Detect which cell encompasses the target text, then output its [X, Y] center coordinate. 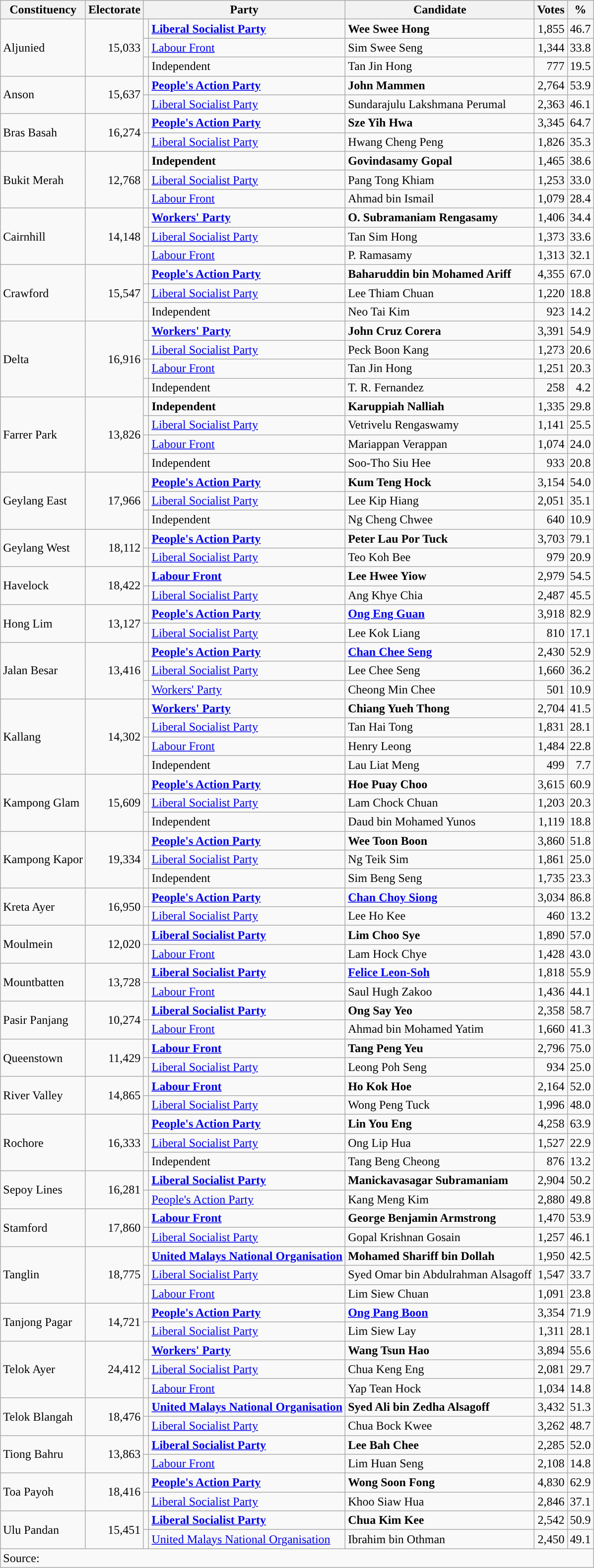
52.9 [581, 652]
Syed Ali bin Zedha Alsagoff [440, 1407]
1,091 [551, 1294]
4,355 [551, 274]
28.4 [581, 198]
62.9 [581, 1483]
979 [551, 558]
Kampong Glam [43, 803]
Kreta Ayer [43, 907]
1,996 [551, 1105]
16,333 [114, 1142]
16,281 [114, 1190]
49.1 [581, 1539]
Chiang Yueh Thong [440, 708]
3,894 [551, 1350]
Bukit Merah [43, 180]
54.9 [581, 331]
1,220 [551, 293]
Hong Lim [43, 624]
63.9 [581, 1124]
50.9 [581, 1520]
75.0 [581, 1048]
14,721 [114, 1322]
Peter Lau Por Tuck [440, 538]
46.7 [581, 29]
Lim Siew Lay [440, 1331]
Lee Kok Liang [440, 633]
1,890 [551, 935]
2,358 [551, 1010]
1,406 [551, 217]
Govindasamy Gopal [440, 161]
41.5 [581, 708]
Delta [43, 359]
54.5 [581, 576]
29.7 [581, 1369]
Mohamed Shariff bin Dollah [440, 1256]
Ong Pang Boon [440, 1313]
Syed Omar bin Abdulrahman Alsagoff [440, 1275]
1,119 [551, 821]
42.5 [581, 1256]
2,450 [551, 1539]
3,345 [551, 123]
1,436 [551, 992]
4,258 [551, 1124]
Tan Hai Tong [440, 727]
Henry Leong [440, 746]
Kum Teng Hock [440, 482]
1,313 [551, 255]
Moulmein [43, 944]
Lee Chee Seng [440, 671]
86.8 [581, 897]
2,796 [551, 1048]
Lee Kip Hiang [440, 501]
2,764 [551, 85]
54.0 [581, 482]
Jalan Besar [43, 671]
15,033 [114, 48]
14,865 [114, 1095]
1,251 [551, 369]
23.8 [581, 1294]
O. Subramaniam Rengasamy [440, 217]
2,430 [551, 652]
Ong Eng Guan [440, 614]
51.8 [581, 841]
Pang Tong Khiam [440, 180]
Wong Peng Tuck [440, 1105]
1,257 [551, 1237]
Crawford [43, 293]
Lin You Eng [440, 1124]
Queenstown [43, 1058]
1,831 [551, 727]
Khoo Siaw Hua [440, 1502]
33.6 [581, 237]
934 [551, 1067]
Gopal Krishnan Gosain [440, 1237]
19.5 [581, 66]
Geylang West [43, 548]
Aljunied [43, 48]
Daud bin Mohamed Yunos [440, 821]
35.1 [581, 501]
36.2 [581, 671]
Ahmad bin Mohamed Yatim [440, 1029]
38.6 [581, 161]
Votes [551, 10]
3,860 [551, 841]
John Cruz Corera [440, 331]
1,428 [551, 954]
1,203 [551, 803]
20.6 [581, 350]
% [581, 10]
Peck Boon Kang [440, 350]
Lau Liat Meng [440, 765]
Tang Peng Yeu [440, 1048]
25.5 [581, 425]
1,079 [551, 198]
4.2 [581, 387]
Karuppiah Nalliah [440, 406]
1,855 [551, 29]
1,547 [551, 1275]
Lee Ho Kee [440, 916]
48.7 [581, 1426]
1,950 [551, 1256]
Sepoy Lines [43, 1190]
3,615 [551, 784]
3,262 [551, 1426]
Teo Koh Bee [440, 558]
876 [551, 1162]
17,860 [114, 1228]
Wee Toon Boon [440, 841]
35.3 [581, 142]
Source: [297, 1558]
1,034 [551, 1388]
Telok Blangah [43, 1416]
Soo-Tho Siu Hee [440, 463]
58.7 [581, 1010]
14.2 [581, 312]
Telok Ayer [43, 1369]
79.1 [581, 538]
1,335 [551, 406]
Chan Choy Siong [440, 897]
2,979 [551, 576]
Lee Bah Chee [440, 1445]
Kang Meng Kim [440, 1199]
Saul Hugh Zakoo [440, 992]
Chua Kim Kee [440, 1520]
49.8 [581, 1199]
Hwang Cheng Peng [440, 142]
810 [551, 633]
16,274 [114, 132]
3,354 [551, 1313]
15,547 [114, 293]
24,412 [114, 1369]
Chan Chee Seng [440, 652]
13,826 [114, 435]
2,704 [551, 708]
3,432 [551, 1407]
1,818 [551, 973]
Ong Say Yeo [440, 1010]
Party [244, 10]
Lim Siew Chuan [440, 1294]
1,465 [551, 161]
22.9 [581, 1142]
7.7 [581, 765]
1,344 [551, 48]
Baharuddin bin Mohamed Ariff [440, 274]
2,487 [551, 595]
15,609 [114, 803]
Sze Yih Hwa [440, 123]
Wong Soon Fong [440, 1483]
41.3 [581, 1029]
Tang Beng Cheong [440, 1162]
23.3 [581, 878]
Candidate [440, 10]
1,141 [551, 425]
Leong Poh Seng [440, 1067]
Tanglin [43, 1275]
Lim Choo Sye [440, 935]
Pasir Panjang [43, 1020]
45.5 [581, 595]
17,966 [114, 501]
82.9 [581, 614]
33.0 [581, 180]
57.0 [581, 935]
1,527 [551, 1142]
55.9 [581, 973]
1,470 [551, 1218]
2,542 [551, 1520]
24.0 [581, 444]
T. R. Fernandez [440, 387]
Stamford [43, 1228]
55.6 [581, 1350]
3,703 [551, 538]
1,735 [551, 878]
13,863 [114, 1454]
13,127 [114, 624]
Lee Thiam Chuan [440, 293]
Havelock [43, 586]
18,422 [114, 586]
Neo Tai Kim [440, 312]
Felice Leon-Soh [440, 973]
18,775 [114, 1275]
1,074 [551, 444]
Chua Bock Kwee [440, 1426]
10,274 [114, 1020]
Ahmad bin Ismail [440, 198]
Geylang East [43, 501]
48.0 [581, 1105]
1,311 [551, 1331]
777 [551, 66]
Tan Sim Hong [440, 237]
18,476 [114, 1416]
16,950 [114, 907]
2,051 [551, 501]
2,880 [551, 1199]
Cheong Min Chee [440, 690]
Yap Tean Hock [440, 1388]
71.9 [581, 1313]
Tiong Bahru [43, 1454]
51.3 [581, 1407]
50.2 [581, 1181]
1,253 [551, 180]
Cairnhill [43, 236]
Sim Beng Seng [440, 878]
Ong Lip Hua [440, 1142]
13,416 [114, 671]
Manickavasagar Subramaniam [440, 1181]
River Valley [43, 1095]
Sim Swee Seng [440, 48]
Lee Hwee Yiow [440, 576]
2,363 [551, 104]
17.1 [581, 633]
499 [551, 765]
33.8 [581, 48]
1,826 [551, 142]
22.8 [581, 746]
258 [551, 387]
1,373 [551, 237]
20.9 [581, 558]
2,108 [551, 1464]
Lim Huan Seng [440, 1464]
923 [551, 312]
Hoe Puay Choo [440, 784]
33.7 [581, 1275]
64.7 [581, 123]
4,830 [551, 1483]
Electorate [114, 10]
13,728 [114, 982]
20.8 [581, 463]
29.8 [581, 406]
Lam Hock Chye [440, 954]
18,416 [114, 1492]
43.0 [581, 954]
15,637 [114, 95]
1,273 [551, 350]
John Mammen [440, 85]
2,846 [551, 1502]
19,334 [114, 860]
1,484 [551, 746]
Ang Khye Chia [440, 595]
2,904 [551, 1181]
Tanjong Pagar [43, 1322]
Farrer Park [43, 435]
Bras Basah [43, 132]
2,081 [551, 1369]
3,154 [551, 482]
933 [551, 463]
Ho Kok Hoe [440, 1086]
Wang Tsun Hao [440, 1350]
Kallang [43, 737]
Ulu Pandan [43, 1530]
18,112 [114, 548]
640 [551, 519]
Chua Keng Eng [440, 1369]
15,451 [114, 1530]
11,429 [114, 1058]
37.1 [581, 1502]
60.9 [581, 784]
Anson [43, 95]
1,861 [551, 860]
44.1 [581, 992]
460 [551, 916]
Mountbatten [43, 982]
Constituency [43, 10]
Ibrahim bin Othman [440, 1539]
16,916 [114, 359]
P. Ramasamy [440, 255]
32.1 [581, 255]
67.0 [581, 274]
2,164 [551, 1086]
George Benjamin Armstrong [440, 1218]
Rochore [43, 1142]
Ng Teik Sim [440, 860]
501 [551, 690]
Ng Cheng Chwee [440, 519]
Lam Chock Chuan [440, 803]
12,768 [114, 180]
Sundarajulu Lakshmana Perumal [440, 104]
Toa Payoh [43, 1492]
14,148 [114, 236]
34.4 [581, 217]
14,302 [114, 737]
Mariappan Verappan [440, 444]
3,391 [551, 331]
Vetrivelu Rengaswamy [440, 425]
Wee Swee Hong [440, 29]
2,285 [551, 1445]
12,020 [114, 944]
3,034 [551, 897]
Kampong Kapor [43, 860]
3,918 [551, 614]
